Extract the (X, Y) coordinate from the center of the cell holding the provided text.  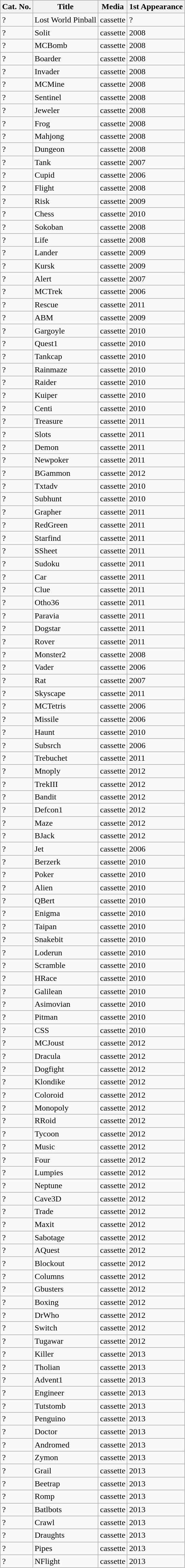
Sudoku (65, 564)
Coloroid (65, 1095)
AQuest (65, 1250)
Boxing (65, 1302)
Crawl (65, 1522)
Raider (65, 383)
Solit (65, 33)
Maxit (65, 1225)
Romp (65, 1497)
MCJoust (65, 1043)
MCTetris (65, 706)
Monopoly (65, 1108)
Columns (65, 1276)
Centi (65, 408)
Batlbots (65, 1509)
Dracula (65, 1056)
Missile (65, 719)
Clue (65, 590)
Engineer (65, 1393)
Switch (65, 1328)
Kuiper (65, 395)
Sokoban (65, 227)
Skyscape (65, 693)
Loderun (65, 952)
QBert (65, 901)
HRace (65, 978)
RedGreen (65, 525)
Klondike (65, 1082)
Defcon1 (65, 810)
Grapher (65, 512)
MCBomb (65, 46)
Killer (65, 1354)
Demon (65, 447)
Neptune (65, 1185)
Penguino (65, 1419)
Chess (65, 214)
Slots (65, 434)
Blockout (65, 1263)
Poker (65, 875)
Snakebit (65, 939)
Draughts (65, 1535)
Dogfight (65, 1069)
Subsrch (65, 745)
Sentinel (65, 97)
Mahjong (65, 136)
Trebuchet (65, 758)
Flight (65, 188)
Tank (65, 162)
RRoid (65, 1121)
Kursk (65, 266)
BGammon (65, 473)
Gargoyle (65, 330)
BJack (65, 836)
Car (65, 577)
Zymon (65, 1458)
Pitman (65, 1017)
Maze (65, 823)
Quest1 (65, 343)
Advent1 (65, 1380)
Tugawar (65, 1341)
Dungeon (65, 149)
Lumpies (65, 1173)
Gbusters (65, 1289)
Asimovian (65, 1004)
Jeweler (65, 110)
MCMine (65, 84)
Monster2 (65, 654)
Life (65, 240)
Starfind (65, 538)
Mnoply (65, 771)
Tankcap (65, 356)
Sabotage (65, 1238)
Doctor (65, 1432)
MCTrek (65, 292)
Boarder (65, 59)
Pipes (65, 1548)
Title (65, 7)
Lost World Pinball (65, 20)
Newpoker (65, 460)
Frog (65, 123)
Tutstomb (65, 1406)
Beetrap (65, 1484)
Jet (65, 849)
Media (113, 7)
DrWho (65, 1315)
Rover (65, 642)
Enigma (65, 914)
Treasure (65, 421)
Dogstar (65, 629)
Andromed (65, 1445)
Risk (65, 201)
Music (65, 1147)
CSS (65, 1030)
Rat (65, 680)
Galilean (65, 991)
Cave3D (65, 1198)
Scramble (65, 965)
Alert (65, 279)
Grail (65, 1471)
Haunt (65, 732)
1st Appearance (156, 7)
SSheet (65, 551)
Otho36 (65, 603)
Rescue (65, 305)
Txtadv (65, 486)
TrekIII (65, 784)
Cat. No. (17, 7)
Subhunt (65, 499)
Trade (65, 1212)
Tholian (65, 1367)
Invader (65, 71)
Alien (65, 888)
Vader (65, 667)
Berzerk (65, 862)
Paravia (65, 616)
NFlight (65, 1561)
Taipan (65, 926)
Bandit (65, 797)
Four (65, 1160)
Tycoon (65, 1134)
Rainmaze (65, 369)
ABM (65, 318)
Cupid (65, 175)
Lander (65, 253)
